Determine the (x, y) coordinate at the center of the cell enclosing the given text.  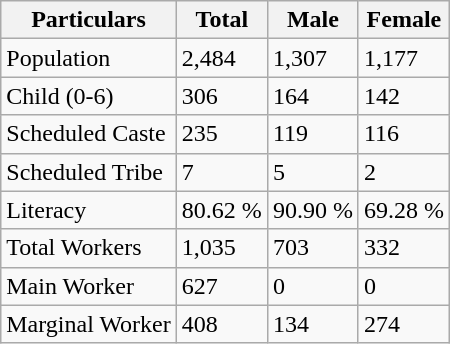
1,177 (404, 58)
1,035 (222, 248)
306 (222, 96)
332 (404, 248)
Female (404, 20)
Main Worker (89, 286)
7 (222, 172)
Total (222, 20)
142 (404, 96)
90.90 % (312, 210)
134 (312, 324)
116 (404, 134)
80.62 % (222, 210)
274 (404, 324)
2 (404, 172)
Literacy (89, 210)
69.28 % (404, 210)
Scheduled Caste (89, 134)
164 (312, 96)
Population (89, 58)
627 (222, 286)
1,307 (312, 58)
5 (312, 172)
Particulars (89, 20)
Child (0-6) (89, 96)
235 (222, 134)
Male (312, 20)
703 (312, 248)
Marginal Worker (89, 324)
Scheduled Tribe (89, 172)
408 (222, 324)
2,484 (222, 58)
Total Workers (89, 248)
119 (312, 134)
